Return the (x, y) coordinate for the center point of the cell that contains the specified text.  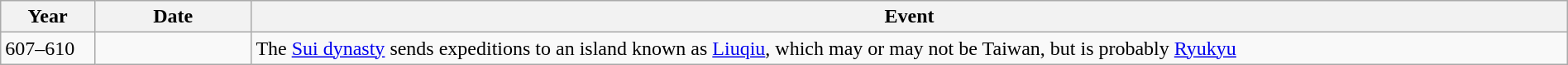
607–610 (48, 48)
The Sui dynasty sends expeditions to an island known as Liuqiu, which may or may not be Taiwan, but is probably Ryukyu (910, 48)
Year (48, 17)
Event (910, 17)
Date (172, 17)
